Scan for the cell matching the given text and deliver its [X, Y] coordinate at center. 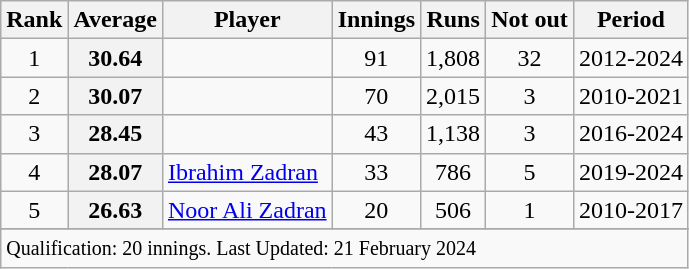
1,808 [454, 58]
91 [376, 58]
2010-2017 [630, 210]
20 [376, 210]
Player [247, 20]
2016-2024 [630, 134]
Average [116, 20]
32 [530, 58]
2010-2021 [630, 96]
Not out [530, 20]
28.45 [116, 134]
1,138 [454, 134]
28.07 [116, 172]
Period [630, 20]
Qualification: 20 innings. Last Updated: 21 February 2024 [345, 248]
2 [34, 96]
Ibrahim Zadran [247, 172]
Runs [454, 20]
Innings [376, 20]
4 [34, 172]
Noor Ali Zadran [247, 210]
70 [376, 96]
2,015 [454, 96]
43 [376, 134]
33 [376, 172]
Rank [34, 20]
30.07 [116, 96]
786 [454, 172]
30.64 [116, 58]
2019-2024 [630, 172]
26.63 [116, 210]
506 [454, 210]
2012-2024 [630, 58]
